Detect which cell encompasses the target text, then output its [X, Y] center coordinate. 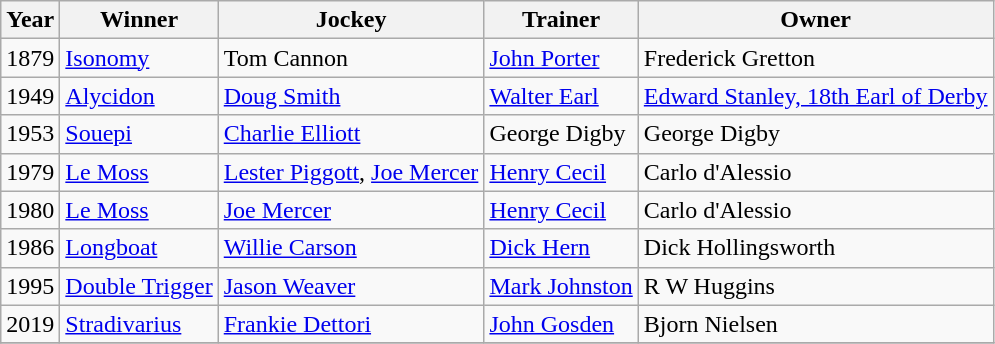
Stradivarius [139, 324]
1980 [30, 210]
R W Huggins [816, 286]
Mark Johnston [561, 286]
Joe Mercer [351, 210]
Winner [139, 20]
1979 [30, 172]
Year [30, 20]
Willie Carson [351, 248]
John Porter [561, 58]
Dick Hollingsworth [816, 248]
Frankie Dettori [351, 324]
Owner [816, 20]
Edward Stanley, 18th Earl of Derby [816, 96]
Frederick Gretton [816, 58]
Jockey [351, 20]
Trainer [561, 20]
Tom Cannon [351, 58]
Bjorn Nielsen [816, 324]
2019 [30, 324]
Walter Earl [561, 96]
Jason Weaver [351, 286]
1986 [30, 248]
Longboat [139, 248]
1953 [30, 134]
1995 [30, 286]
Alycidon [139, 96]
1879 [30, 58]
Doug Smith [351, 96]
Lester Piggott, Joe Mercer [351, 172]
Double Trigger [139, 286]
Charlie Elliott [351, 134]
1949 [30, 96]
Dick Hern [561, 248]
John Gosden [561, 324]
Souepi [139, 134]
Isonomy [139, 58]
